Capture the cell that displays the provided text and extract its (x, y) central coordinate. 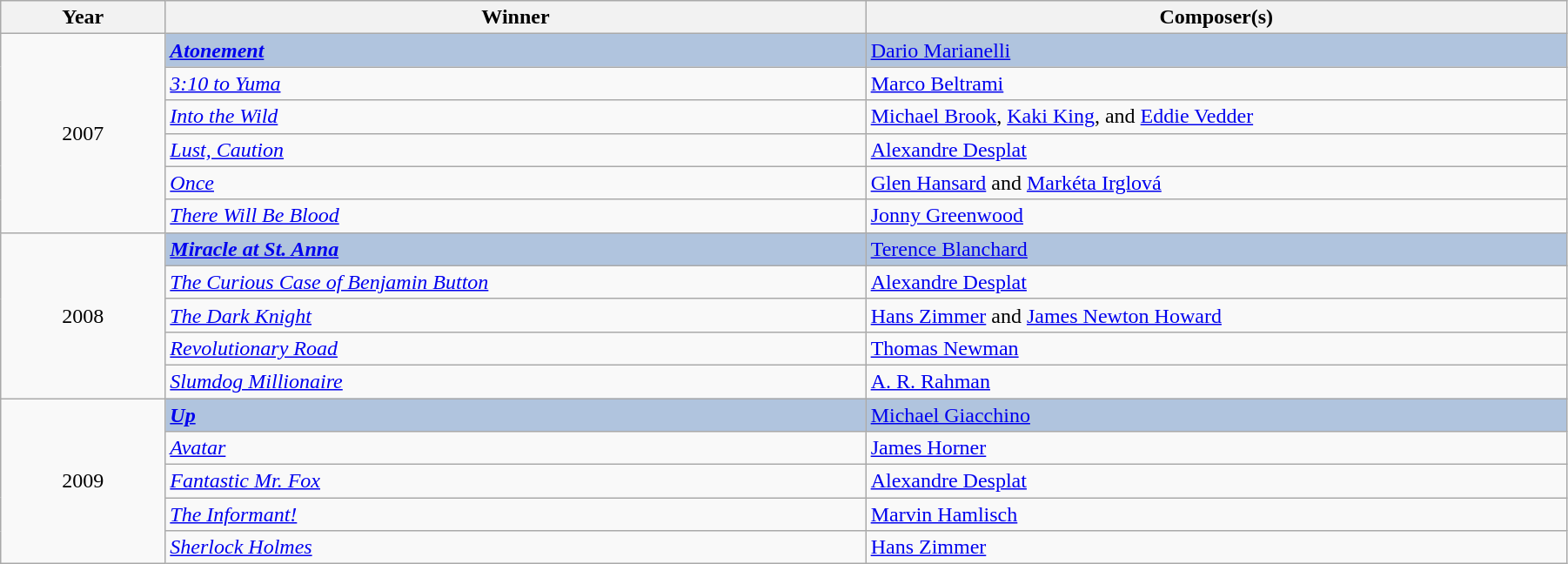
Hans Zimmer and James Newton Howard (1216, 315)
There Will Be Blood (515, 216)
Michael Giacchino (1216, 415)
3:10 to Yuma (515, 84)
Winner (515, 17)
Revolutionary Road (515, 348)
Up (515, 415)
2007 (84, 133)
Atonement (515, 50)
Glen Hansard and Markéta Irglová (1216, 183)
Thomas Newman (1216, 348)
Avatar (515, 448)
Composer(s) (1216, 17)
Once (515, 183)
Marvin Hamlisch (1216, 514)
Slumdog Millionaire (515, 381)
James Horner (1216, 448)
Into the Wild (515, 117)
The Informant! (515, 514)
Michael Brook, Kaki King, and Eddie Vedder (1216, 117)
2008 (84, 315)
Year (84, 17)
A. R. Rahman (1216, 381)
Sherlock Holmes (515, 547)
The Dark Knight (515, 315)
2009 (84, 481)
The Curious Case of Benjamin Button (515, 282)
Miracle at St. Anna (515, 249)
Hans Zimmer (1216, 547)
Marco Beltrami (1216, 84)
Terence Blanchard (1216, 249)
Jonny Greenwood (1216, 216)
Lust, Caution (515, 150)
Fantastic Mr. Fox (515, 481)
Dario Marianelli (1216, 50)
